Return the (x, y) coordinate for the center point of the cell that contains the specified text.  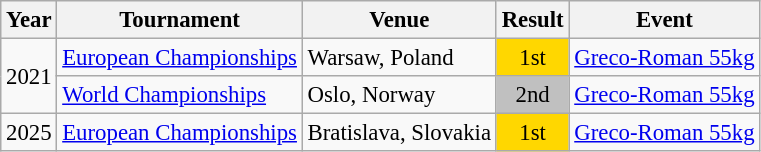
Venue (399, 20)
Oslo, Norway (399, 95)
World Championships (180, 95)
2021 (29, 76)
Bratislava, Slovakia (399, 133)
Result (532, 20)
Event (664, 20)
2025 (29, 133)
2nd (532, 95)
Tournament (180, 20)
Year (29, 20)
Warsaw, Poland (399, 58)
